Provide the (x, y) coordinate of the cell's center where the given text is located.  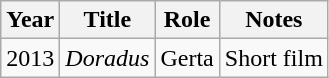
Doradus (108, 58)
Year (30, 20)
Gerta (187, 58)
Short film (274, 58)
Title (108, 20)
Notes (274, 20)
2013 (30, 58)
Role (187, 20)
